Return the (x, y) coordinate for the center point of the cell that contains the specified text.  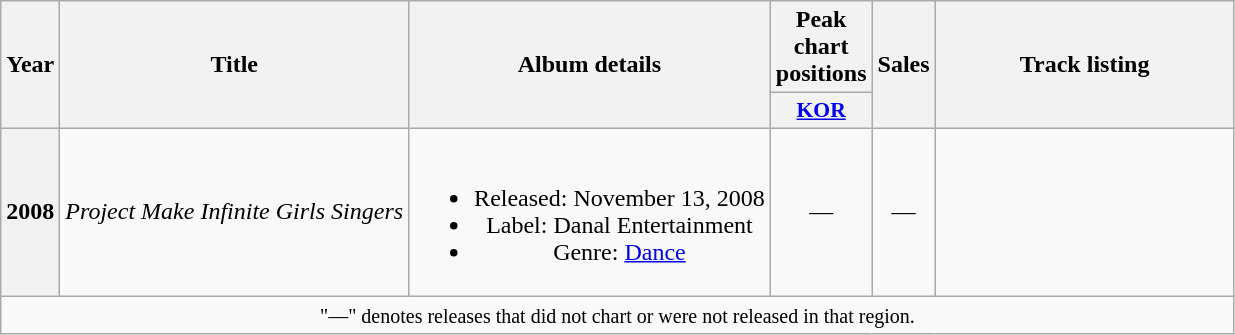
Project Make Infinite Girls Singers (234, 212)
Peak chartpositions (821, 47)
Sales (904, 65)
Year (30, 65)
"—" denotes releases that did not chart or were not released in that region. (618, 315)
2008 (30, 212)
Track listing (1084, 65)
Album details (590, 65)
Title (234, 65)
KOR (821, 111)
Released: November 13, 2008Label: Danal EntertainmentGenre: Dance (590, 212)
